Scan for the cell matching the given text and deliver its [x, y] coordinate at center. 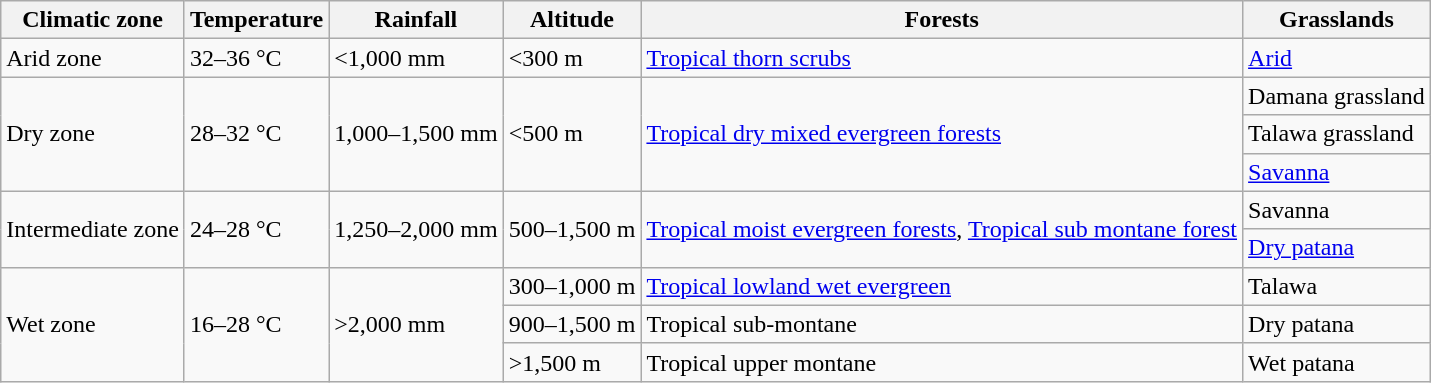
Temperature [256, 20]
Talawa [1337, 286]
Grasslands [1337, 20]
<1,000 mm [416, 58]
16–28 °C [256, 324]
Damana grassland [1337, 96]
Tropical sub-montane [942, 324]
1,250–2,000 mm [416, 229]
Climatic zone [93, 20]
28–32 °C [256, 134]
<500 m [572, 134]
32–36 °C [256, 58]
300–1,000 m [572, 286]
Wet patana [1337, 362]
Altitude [572, 20]
Tropical moist evergreen forests, Tropical sub montane forest [942, 229]
Intermediate zone [93, 229]
>2,000 mm [416, 324]
Rainfall [416, 20]
Tropical upper montane [942, 362]
Forests [942, 20]
1,000–1,500 mm [416, 134]
Wet zone [93, 324]
500–1,500 m [572, 229]
Talawa grassland [1337, 134]
>1,500 m [572, 362]
Arid zone [93, 58]
Tropical thorn scrubs [942, 58]
Arid [1337, 58]
<300 m [572, 58]
900–1,500 m [572, 324]
Tropical lowland wet evergreen [942, 286]
Tropical dry mixed evergreen forests [942, 134]
24–28 °C [256, 229]
Dry zone [93, 134]
